Provide the [X, Y] coordinate of the cell's center where the given text is located.  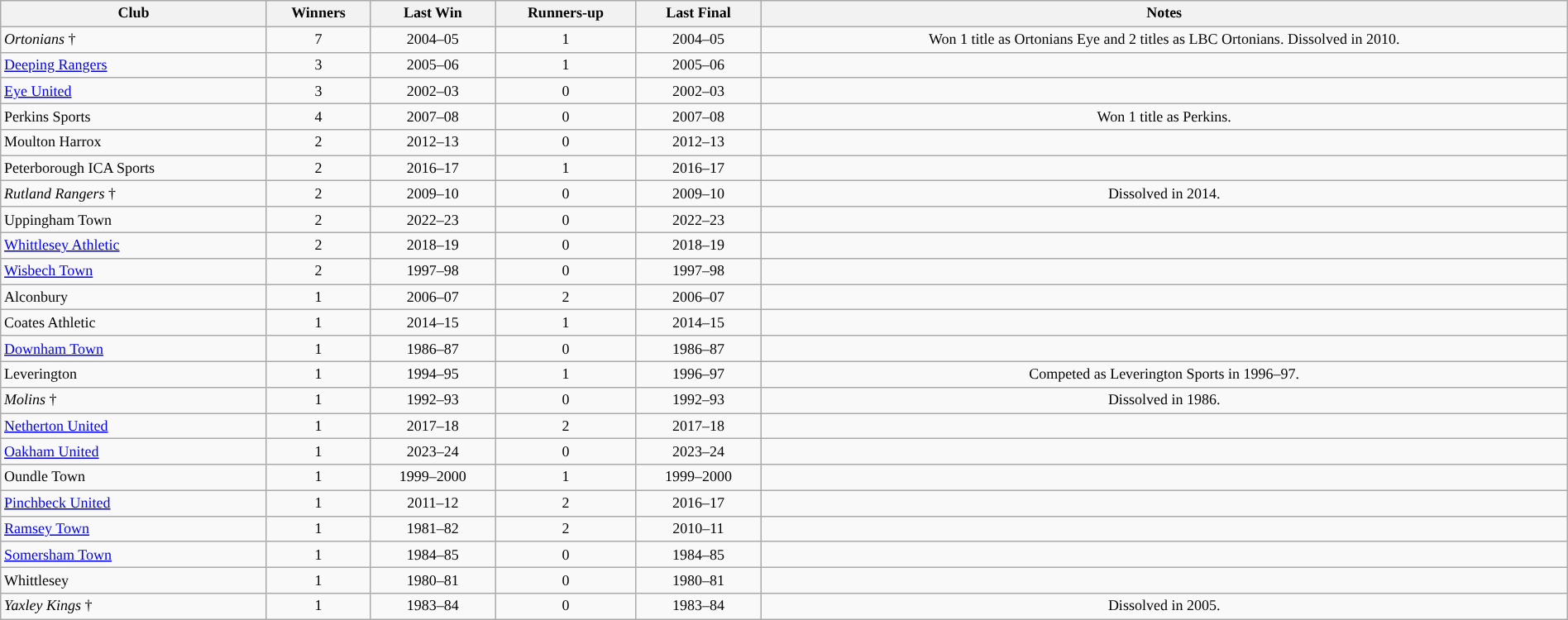
Runners-up [566, 13]
1994–95 [433, 374]
1996–97 [698, 374]
Dissolved in 2014. [1164, 193]
Ramsey Town [134, 529]
Molins † [134, 400]
Dissolved in 2005. [1164, 607]
Wisbech Town [134, 271]
Somersham Town [134, 554]
Coates Athletic [134, 322]
Moulton Harrox [134, 142]
1981–82 [433, 529]
Pinchbeck United [134, 503]
Eye United [134, 91]
Last Win [433, 13]
Competed as Leverington Sports in 1996–97. [1164, 374]
Winners [318, 13]
Oundle Town [134, 478]
Netherton United [134, 427]
Dissolved in 1986. [1164, 400]
Oakham United [134, 451]
Uppingham Town [134, 220]
Downham Town [134, 349]
Whittlesey Athletic [134, 245]
Won 1 title as Ortonians Eye and 2 titles as LBC Ortonians. Dissolved in 2010. [1164, 40]
7 [318, 40]
Leverington [134, 374]
Alconbury [134, 298]
Peterborough ICA Sports [134, 169]
Whittlesey [134, 580]
Last Final [698, 13]
2010–11 [698, 529]
Rutland Rangers † [134, 193]
Ortonians † [134, 40]
Perkins Sports [134, 116]
4 [318, 116]
Won 1 title as Perkins. [1164, 116]
Yaxley Kings † [134, 607]
Club [134, 13]
2011–12 [433, 503]
Deeping Rangers [134, 64]
Notes [1164, 13]
